Return [x, y] of the center of cell containing provided text 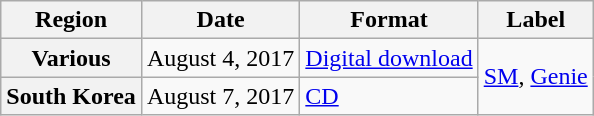
Various [72, 58]
Date [220, 20]
August 7, 2017 [220, 96]
Digital download [389, 58]
August 4, 2017 [220, 58]
South Korea [72, 96]
Label [536, 20]
Region [72, 20]
Format [389, 20]
SM, Genie [536, 77]
CD [389, 96]
